Output the (x, y) coordinate of the center of the cell containing the given text.  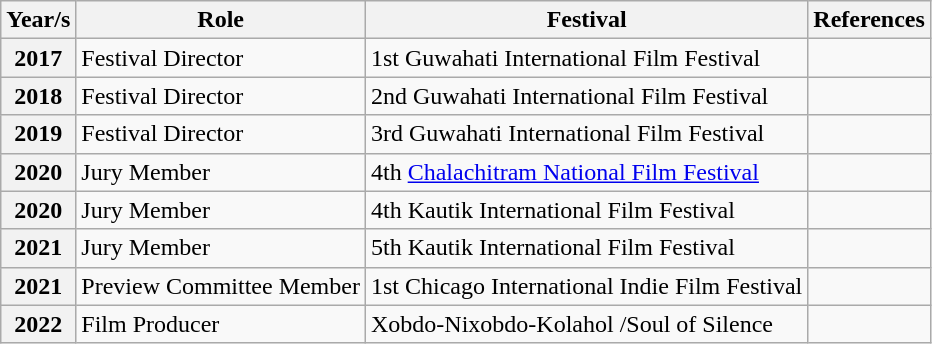
2019 (38, 134)
1st Guwahati International Film Festival (586, 58)
Year/s (38, 20)
2018 (38, 96)
Preview Committee Member (221, 286)
References (870, 20)
1st Chicago International Indie Film Festival (586, 286)
Festival (586, 20)
4th Kautik International Film Festival (586, 210)
2022 (38, 324)
5th Kautik International Film Festival (586, 248)
2nd Guwahati International Film Festival (586, 96)
Role (221, 20)
Xobdo-Nixobdo-Kolahol /Soul of Silence (586, 324)
2017 (38, 58)
3rd Guwahati International Film Festival (586, 134)
4th Chalachitram National Film Festival (586, 172)
Film Producer (221, 324)
